Extract the [X, Y] coordinate from the center of the cell holding the provided text.  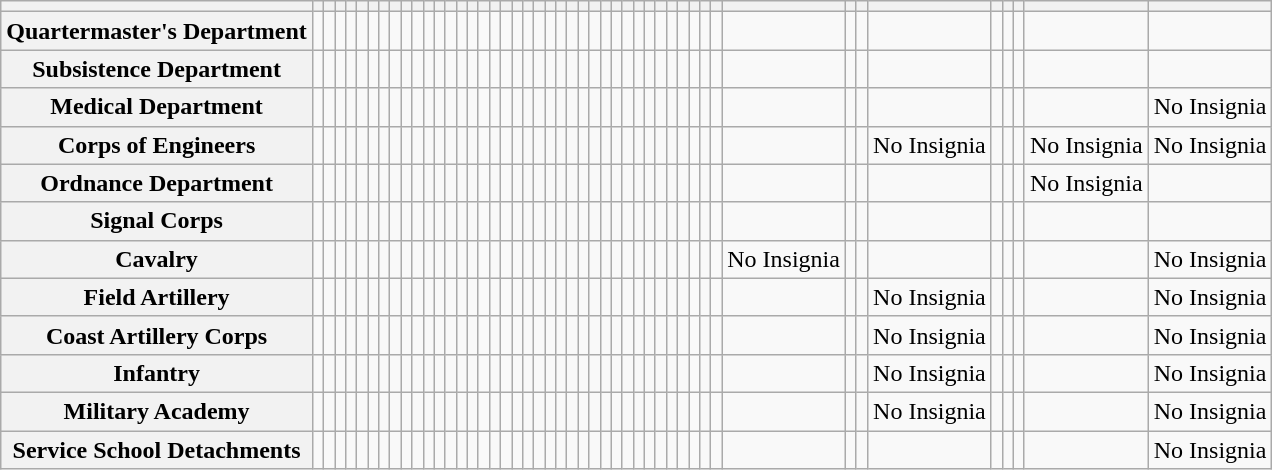
Signal Corps [157, 221]
Medical Department [157, 107]
Ordnance Department [157, 183]
Corps of Engineers [157, 145]
Field Artillery [157, 297]
Quartermaster's Department [157, 31]
Cavalry [157, 259]
Subsistence Department [157, 69]
Infantry [157, 373]
Military Academy [157, 411]
Service School Detachments [157, 449]
Coast Artillery Corps [157, 335]
